Provide the (X, Y) coordinate of the cell's center where the given text is located.  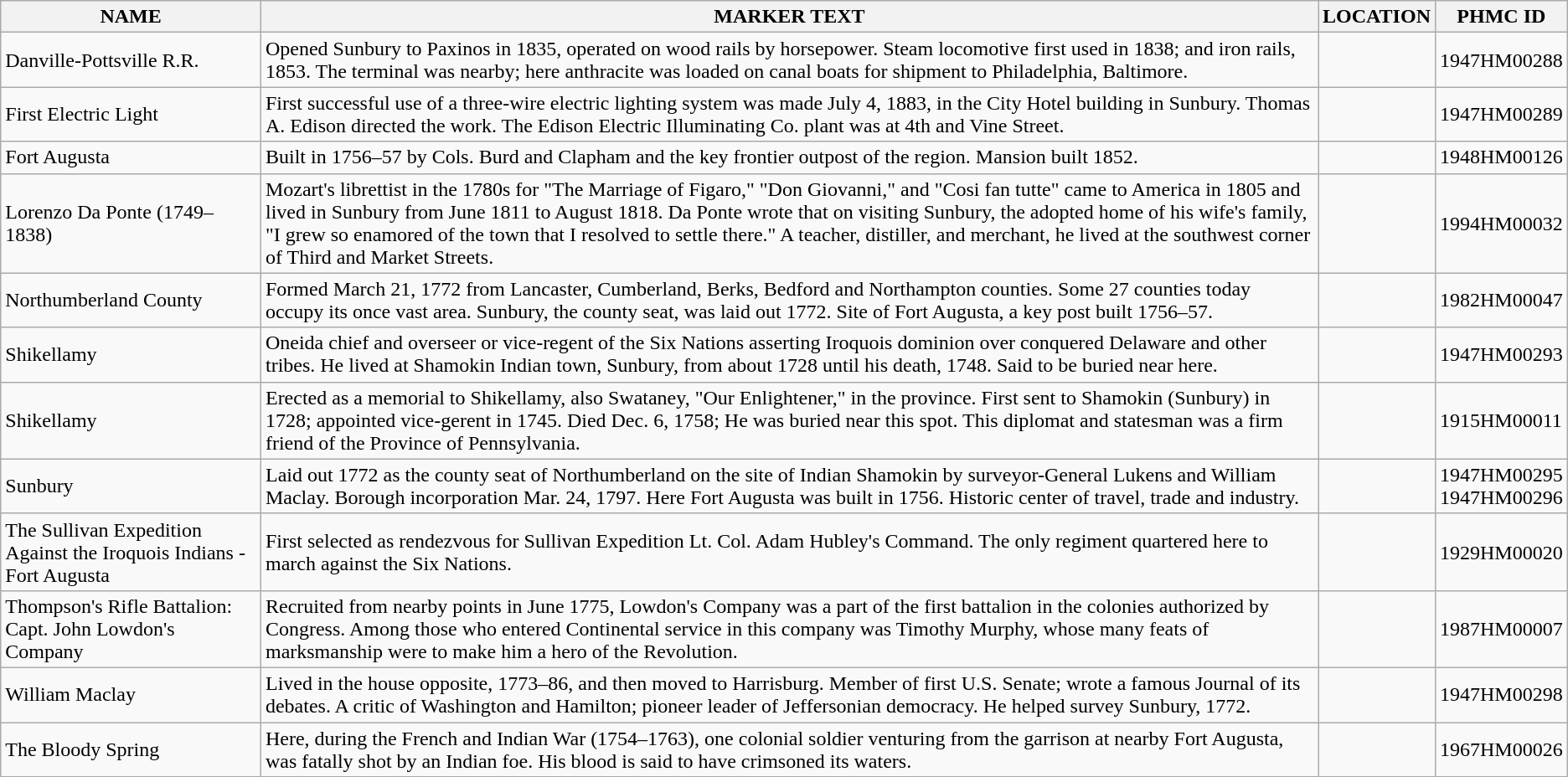
LOCATION (1377, 17)
PHMC ID (1501, 17)
William Maclay (131, 695)
Northumberland County (131, 300)
Built in 1756–57 by Cols. Burd and Clapham and the key frontier outpost of the region. Mansion built 1852. (789, 157)
Sunbury (131, 486)
First Electric Light (131, 114)
Fort Augusta (131, 157)
1982HM00047 (1501, 300)
1929HM00020 (1501, 552)
Danville-Pottsville R.R. (131, 60)
1915HM00011 (1501, 420)
1967HM00026 (1501, 749)
The Bloody Spring (131, 749)
The Sullivan Expedition Against the Iroquois Indians - Fort Augusta (131, 552)
1994HM00032 (1501, 223)
1987HM00007 (1501, 629)
1948HM00126 (1501, 157)
1947HM00289 (1501, 114)
MARKER TEXT (789, 17)
1947HM00298 (1501, 695)
1947HM00288 (1501, 60)
1947HM00293 (1501, 355)
1947HM002951947HM00296 (1501, 486)
Thompson's Rifle Battalion: Capt. John Lowdon's Company (131, 629)
Lorenzo Da Ponte (1749–1838) (131, 223)
NAME (131, 17)
